Search for the cell housing the specified text and yield its (X, Y) center coordinate. 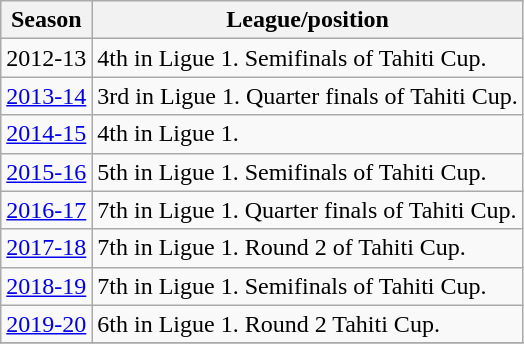
Season (46, 20)
2017-18 (46, 248)
2015-16 (46, 172)
2018-19 (46, 286)
4th in Ligue 1. (308, 134)
2016-17 (46, 210)
2014-15 (46, 134)
2013-14 (46, 96)
7th in Ligue 1. Round 2 of Tahiti Cup. (308, 248)
League/position (308, 20)
6th in Ligue 1. Round 2 Tahiti Cup. (308, 324)
4th in Ligue 1. Semifinals of Tahiti Cup. (308, 58)
7th in Ligue 1. Quarter finals of Tahiti Cup. (308, 210)
2012-13 (46, 58)
2019-20 (46, 324)
7th in Ligue 1. Semifinals of Tahiti Cup. (308, 286)
5th in Ligue 1. Semifinals of Tahiti Cup. (308, 172)
3rd in Ligue 1. Quarter finals of Tahiti Cup. (308, 96)
